Locate the cell with the specified text and output its (X, Y) center coordinate. 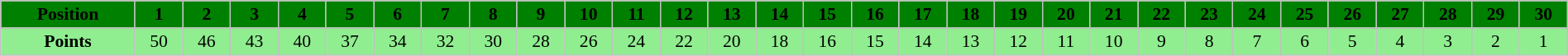
21 (1114, 15)
40 (302, 41)
34 (398, 41)
19 (1018, 15)
50 (159, 41)
Points (68, 41)
25 (1305, 15)
46 (207, 41)
Position (68, 15)
27 (1400, 15)
43 (255, 41)
32 (446, 41)
23 (1209, 15)
17 (923, 15)
29 (1496, 15)
37 (350, 41)
